Scan for the cell matching the given text and deliver its (x, y) coordinate at center. 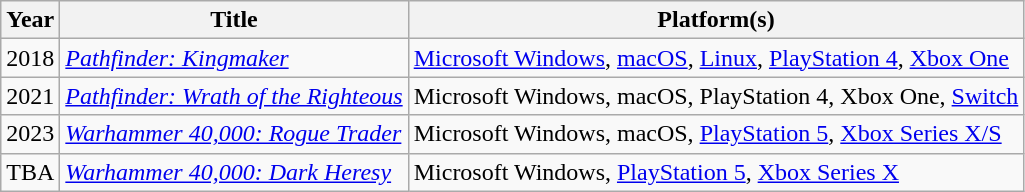
Microsoft Windows, PlayStation 5, Xbox Series X (716, 172)
Pathfinder: Wrath of the Righteous (234, 96)
Warhammer 40,000: Dark Heresy (234, 172)
Year (30, 20)
Pathfinder: Kingmaker (234, 58)
TBA (30, 172)
Platform(s) (716, 20)
Microsoft Windows, macOS, PlayStation 5, Xbox Series X/S (716, 134)
Warhammer 40,000: Rogue Trader (234, 134)
2021 (30, 96)
2023 (30, 134)
2018 (30, 58)
Microsoft Windows, macOS, PlayStation 4, Xbox One, Switch (716, 96)
Microsoft Windows, macOS, Linux, PlayStation 4, Xbox One (716, 58)
Title (234, 20)
